Capture the cell that displays the provided text and extract its [X, Y] central coordinate. 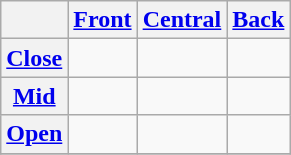
Central [182, 20]
Mid [34, 96]
Back [258, 20]
Front [102, 20]
Open [34, 134]
Close [34, 58]
